Locate the cell with the specified text and output its (x, y) center coordinate. 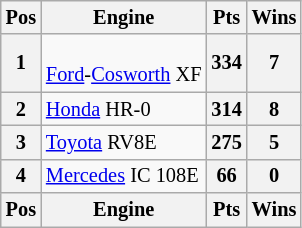
314 (226, 109)
Ford-Cosworth XF (124, 63)
275 (226, 142)
66 (226, 176)
5 (274, 142)
1 (21, 63)
4 (21, 176)
Honda HR-0 (124, 109)
Toyota RV8E (124, 142)
7 (274, 63)
0 (274, 176)
Mercedes IC 108E (124, 176)
2 (21, 109)
3 (21, 142)
334 (226, 63)
8 (274, 109)
